Return the [X, Y] coordinate for the center point of the cell that contains the specified text.  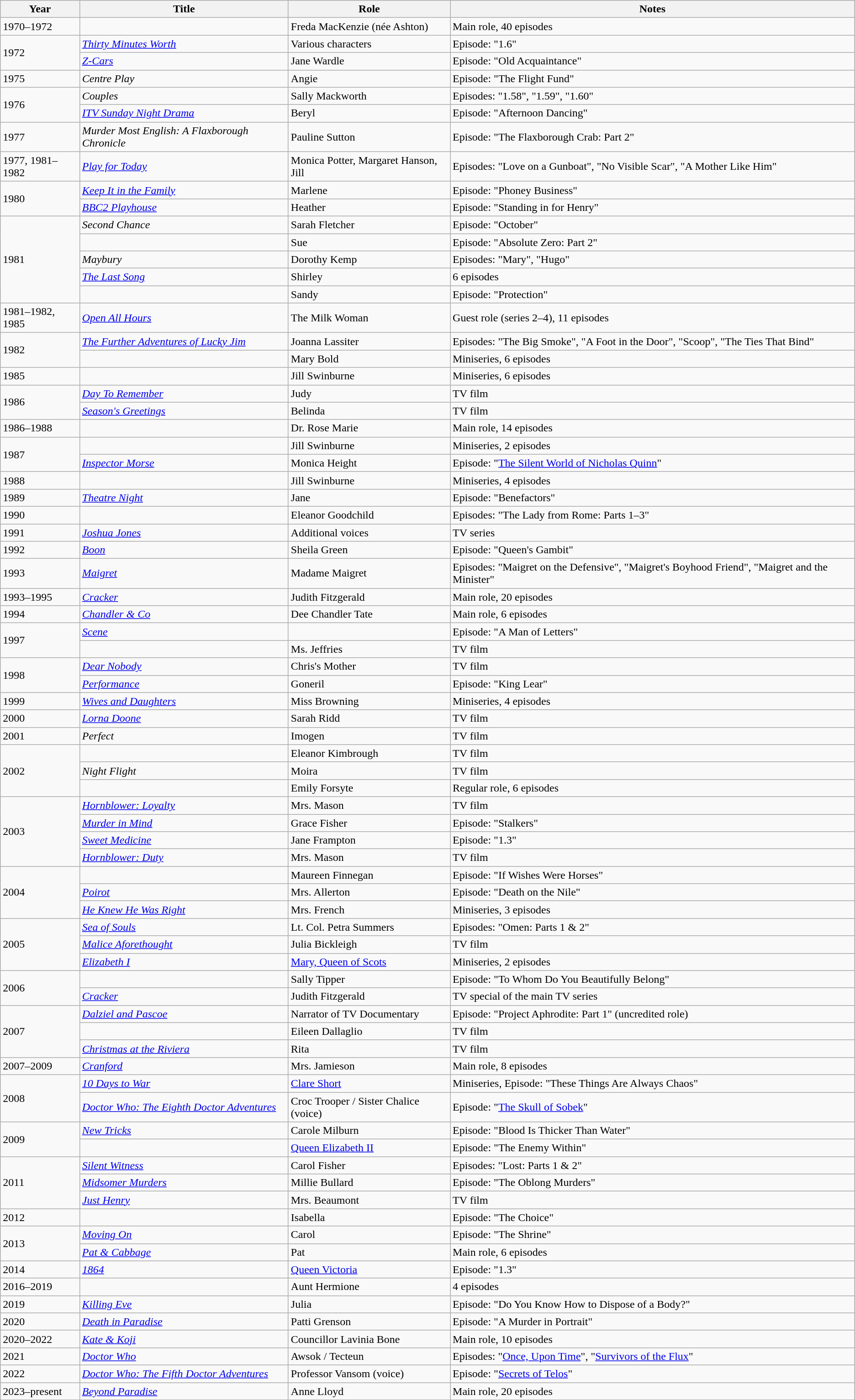
Open All Hours [184, 318]
2003 [40, 831]
Episodes: "Lost: Parts 1 & 2" [653, 1165]
Councillor Lavinia Bone [369, 1339]
Perfect [184, 736]
Episode: "To Whom Do You Beautifully Belong" [653, 979]
Episode: "Blood Is Thicker Than Water" [653, 1131]
2014 [40, 1269]
Elizabeth I [184, 962]
Moira [369, 771]
Episode: "The Oblong Murders" [653, 1183]
1977, 1981–1982 [40, 166]
Year [40, 9]
Episode: "Do You Know How to Dispose of a Body?" [653, 1304]
New Tricks [184, 1131]
Grace Fisher [369, 823]
Pauline Sutton [369, 137]
Jane [369, 498]
2005 [40, 944]
Episodes: "The Big Smoke", "A Foot in the Door", "Scoop", "The Ties That Bind" [653, 341]
Main role, 14 episodes [653, 428]
Second Chance [184, 225]
Season's Greetings [184, 411]
Queen Victoria [369, 1269]
Episode: "The Shrine" [653, 1235]
Theatre Night [184, 498]
Role [369, 9]
1999 [40, 701]
1994 [40, 614]
Heather [369, 207]
Death in Paradise [184, 1321]
Episode: "Standing in for Henry" [653, 207]
Anne Lloyd [369, 1391]
Episode: "The Skull of Sobek" [653, 1106]
Couples [184, 96]
Main role, 8 episodes [653, 1066]
Episodes: "The Lady from Rome: Parts 1–3" [653, 515]
Maureen Finnegan [369, 875]
Guest role (series 2–4), 11 episodes [653, 318]
Performance [184, 684]
Jane Wardle [369, 61]
Sue [369, 242]
Monica Height [369, 463]
1993–1995 [40, 597]
Episode: "The Silent World of Nicholas Quinn" [653, 463]
Mrs. Allerton [369, 892]
Mrs. Jamieson [369, 1066]
Episode: "If Wishes Were Horses" [653, 875]
2012 [40, 1217]
2016–2019 [40, 1287]
Regular role, 6 episodes [653, 788]
1864 [184, 1269]
1980 [40, 199]
Monica Potter, Margaret Hanson, Jill [369, 166]
Sarah Fletcher [369, 225]
Millie Bullard [369, 1183]
Mary Bold [369, 359]
Notes [653, 9]
2009 [40, 1139]
Croc Trooper / Sister Chalice (voice) [369, 1106]
Miniseries, Episode: "These Things Are Always Chaos" [653, 1083]
Maigret [184, 573]
Keep It in the Family [184, 190]
1981–1982, 1985 [40, 318]
Additional voices [369, 533]
Beyond Paradise [184, 1391]
Jane Frampton [369, 840]
Maybury [184, 260]
The Further Adventures of Lucky Jim [184, 341]
TV special of the main TV series [653, 996]
Episode: "1.6" [653, 44]
Aunt Hermione [369, 1287]
1997 [40, 640]
Moving On [184, 1235]
Mrs. Beaumont [369, 1200]
Episode: "King Lear" [653, 684]
Chris's Mother [369, 666]
Hornblower: Loyalty [184, 805]
Rita [369, 1049]
Dorothy Kemp [369, 260]
Episode: "Queen's Gambit" [653, 550]
1986 [40, 402]
Mary, Queen of Scots [369, 962]
Narrator of TV Documentary [369, 1014]
1987 [40, 454]
1992 [40, 550]
1981 [40, 259]
2007 [40, 1031]
2004 [40, 892]
Sarah Ridd [369, 718]
6 episodes [653, 277]
Midsomer Murders [184, 1183]
Queen Elizabeth II [369, 1148]
Episodes: "1.58", "1.59", "1.60" [653, 96]
Judy [369, 393]
2022 [40, 1374]
Eileen Dallaglio [369, 1031]
Episode: "A Murder in Portrait" [653, 1321]
Poirot [184, 892]
Sea of Souls [184, 927]
1972 [40, 52]
He Knew He Was Right [184, 910]
Episode: "A Man of Letters" [653, 632]
2023–present [40, 1391]
Dalziel and Pascoe [184, 1014]
Episode: "Old Acquaintance" [653, 61]
Murder in Mind [184, 823]
2007–2009 [40, 1066]
1993 [40, 573]
2006 [40, 988]
Pat [369, 1252]
Z-Cars [184, 61]
Sweet Medicine [184, 840]
Wives and Daughters [184, 701]
Sheila Green [369, 550]
Play for Today [184, 166]
Episodes: "Omen: Parts 1 & 2" [653, 927]
BBC2 Playhouse [184, 207]
Clare Short [369, 1083]
1989 [40, 498]
2020–2022 [40, 1339]
Carole Milburn [369, 1131]
Professor Vansom (voice) [369, 1374]
2011 [40, 1183]
1986–1988 [40, 428]
Sally Mackworth [369, 96]
TV series [653, 533]
Ms. Jeffries [369, 649]
Freda MacKenzie (née Ashton) [369, 26]
Episode: "October" [653, 225]
Doctor Who: The Fifth Doctor Adventures [184, 1374]
1985 [40, 376]
Isabella [369, 1217]
1976 [40, 105]
Episode: "The Flaxborough Crab: Part 2" [653, 137]
2013 [40, 1243]
Episode: "Death on the Nile" [653, 892]
Main role, 10 episodes [653, 1339]
Inspector Morse [184, 463]
Killing Eve [184, 1304]
Boon [184, 550]
Goneril [369, 684]
Miss Browning [369, 701]
Awsok / Tecteun [369, 1356]
Julia [369, 1304]
Joanna Lassiter [369, 341]
Christmas at the Riviera [184, 1049]
Dr. Rose Marie [369, 428]
Silent Witness [184, 1165]
Thirty Minutes Worth [184, 44]
1977 [40, 137]
Episode: "Phoney Business" [653, 190]
Main role, 40 episodes [653, 26]
Imogen [369, 736]
Lorna Doone [184, 718]
Episode: "The Enemy Within" [653, 1148]
Episode: "Secrets of Telos" [653, 1374]
1998 [40, 675]
Angie [369, 79]
1982 [40, 350]
Episodes: "Mary", "Hugo" [653, 260]
2000 [40, 718]
Night Flight [184, 771]
Episodes: "Love on a Gunboat", "No Visible Scar", "A Mother Like Him" [653, 166]
Episode: "Project Aphrodite: Part 1" (uncredited role) [653, 1014]
Carol Fisher [369, 1165]
Sandy [369, 294]
1988 [40, 480]
1991 [40, 533]
Emily Forsyte [369, 788]
Madame Maigret [369, 573]
Eleanor Kimbrough [369, 753]
1975 [40, 79]
2021 [40, 1356]
Episode: "Protection" [653, 294]
Centre Play [184, 79]
Doctor Who [184, 1356]
The Last Song [184, 277]
Julia Bickleigh [369, 944]
2008 [40, 1098]
Day To Remember [184, 393]
2001 [40, 736]
Episode: "The Flight Fund" [653, 79]
Cranford [184, 1066]
Dee Chandler Tate [369, 614]
Episodes: "Once, Upon Time", "Survivors of the Flux" [653, 1356]
Episodes: "Maigret on the Defensive", "Maigret's Boyhood Friend", "Maigret and the Minister" [653, 573]
Carol [369, 1235]
1990 [40, 515]
2019 [40, 1304]
The Milk Woman [369, 318]
1970–1972 [40, 26]
Miniseries, 3 episodes [653, 910]
Hornblower: Duty [184, 858]
Episode: "Stalkers" [653, 823]
2020 [40, 1321]
Eleanor Goodchild [369, 515]
Doctor Who: The Eighth Doctor Adventures [184, 1106]
Marlene [369, 190]
Joshua Jones [184, 533]
Various characters [369, 44]
Belinda [369, 411]
Kate & Koji [184, 1339]
Sally Tipper [369, 979]
Beryl [369, 113]
Just Henry [184, 1200]
ITV Sunday Night Drama [184, 113]
Title [184, 9]
Malice Aforethought [184, 944]
2002 [40, 771]
Shirley [369, 277]
Scene [184, 632]
Episode: "Benefactors" [653, 498]
Pat & Cabbage [184, 1252]
Episode: "Afternoon Dancing" [653, 113]
Murder Most English: A Flaxborough Chronicle [184, 137]
Episode: "The Choice" [653, 1217]
4 episodes [653, 1287]
Chandler & Co [184, 614]
Dear Nobody [184, 666]
Episode: "Absolute Zero: Part 2" [653, 242]
Patti Grenson [369, 1321]
Lt. Col. Petra Summers [369, 927]
10 Days to War [184, 1083]
Mrs. French [369, 910]
